For the text-containing cell, return its midpoint in (X, Y) coordinate format. 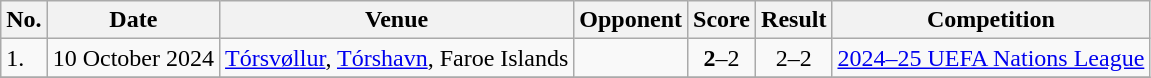
No. (24, 20)
Date (133, 20)
10 October 2024 (133, 58)
Opponent (631, 20)
Result (794, 20)
Venue (397, 20)
Competition (991, 20)
2024–25 UEFA Nations League (991, 58)
1. (24, 58)
Score (722, 20)
Tórsvøllur, Tórshavn, Faroe Islands (397, 58)
